Output the (X, Y) coordinate of the center of the cell containing the given text.  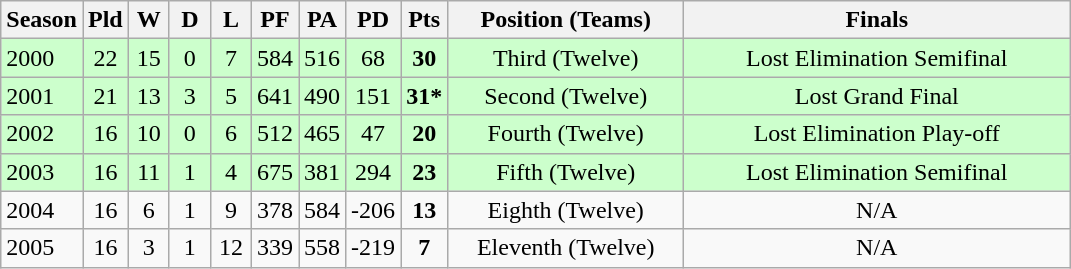
294 (374, 172)
9 (230, 210)
381 (322, 172)
-219 (374, 248)
465 (322, 134)
Season (42, 20)
30 (424, 58)
Second (Twelve) (566, 96)
23 (424, 172)
21 (105, 96)
4 (230, 172)
378 (274, 210)
12 (230, 248)
Position (Teams) (566, 20)
2003 (42, 172)
D (190, 20)
2005 (42, 248)
Fifth (Twelve) (566, 172)
516 (322, 58)
Pld (105, 20)
5 (230, 96)
Eighth (Twelve) (566, 210)
PD (374, 20)
512 (274, 134)
15 (148, 58)
11 (148, 172)
Pts (424, 20)
W (148, 20)
2002 (42, 134)
558 (322, 248)
Lost Elimination Play-off (877, 134)
68 (374, 58)
Eleventh (Twelve) (566, 248)
-206 (374, 210)
2001 (42, 96)
20 (424, 134)
Third (Twelve) (566, 58)
Lost Grand Final (877, 96)
Fourth (Twelve) (566, 134)
Finals (877, 20)
22 (105, 58)
PF (274, 20)
151 (374, 96)
641 (274, 96)
490 (322, 96)
2004 (42, 210)
L (230, 20)
339 (274, 248)
2000 (42, 58)
47 (374, 134)
675 (274, 172)
10 (148, 134)
PA (322, 20)
31* (424, 96)
